Pinpoint the cell where the given text exists, returning its [x, y] midpoint coordinate. 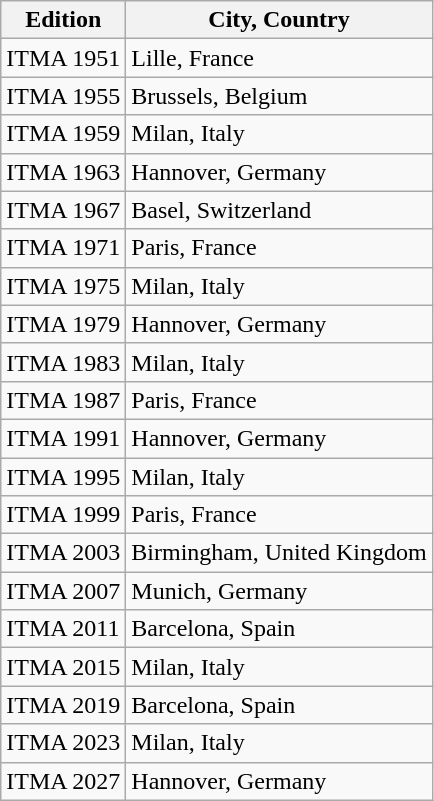
ITMA 2019 [64, 705]
Edition [64, 20]
ITMA 2023 [64, 743]
Birmingham, United Kingdom [279, 553]
ITMA 1991 [64, 438]
ITMA 2007 [64, 591]
Brussels, Belgium [279, 96]
ITMA 1955 [64, 96]
ITMA 1995 [64, 477]
ITMA 1983 [64, 362]
ITMA 2015 [64, 667]
ITMA 1999 [64, 515]
ITMA 2027 [64, 781]
ITMA 1951 [64, 58]
ITMA 2011 [64, 629]
ITMA 1967 [64, 210]
ITMA 1971 [64, 248]
ITMA 1979 [64, 324]
Basel, Switzerland [279, 210]
Lille, France [279, 58]
ITMA 1959 [64, 134]
City, Country [279, 20]
Munich, Germany [279, 591]
ITMA 1963 [64, 172]
ITMA 1987 [64, 400]
ITMA 1975 [64, 286]
ITMA 2003 [64, 553]
